Provide the (X, Y) coordinate of the cell's center where the given text is located.  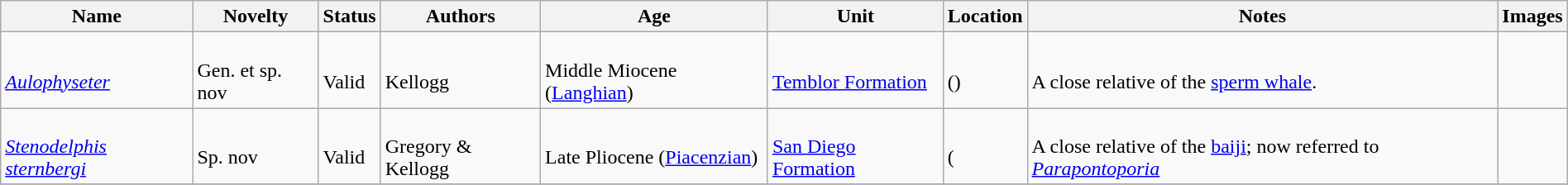
Location (985, 17)
San Diego Formation (855, 146)
Novelty (256, 17)
Stenodelphis sternbergi (97, 146)
Gen. et sp. nov (256, 70)
Kellogg (460, 70)
() (985, 70)
Temblor Formation (855, 70)
Unit (855, 17)
Images (1532, 17)
Name (97, 17)
( (985, 146)
Authors (460, 17)
Notes (1262, 17)
Status (349, 17)
A close relative of the sperm whale. (1262, 70)
Age (655, 17)
Middle Miocene (Langhian) (655, 70)
Late Pliocene (Piacenzian) (655, 146)
Gregory & Kellogg (460, 146)
A close relative of the baiji; now referred to Parapontoporia (1262, 146)
Sp. nov (256, 146)
Aulophyseter (97, 70)
